Scan for the cell matching the given text and deliver its (x, y) coordinate at center. 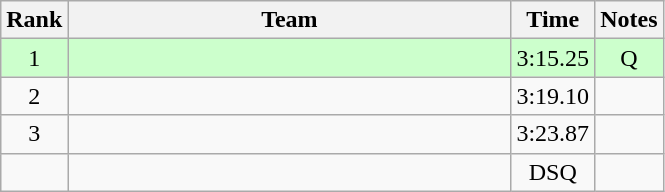
Time (553, 20)
3:19.10 (553, 96)
1 (34, 58)
3:23.87 (553, 134)
2 (34, 96)
DSQ (553, 172)
Team (290, 20)
3:15.25 (553, 58)
Rank (34, 20)
3 (34, 134)
Notes (629, 20)
Q (629, 58)
